Provide the [x, y] coordinate of the cell's center where the given text is located.  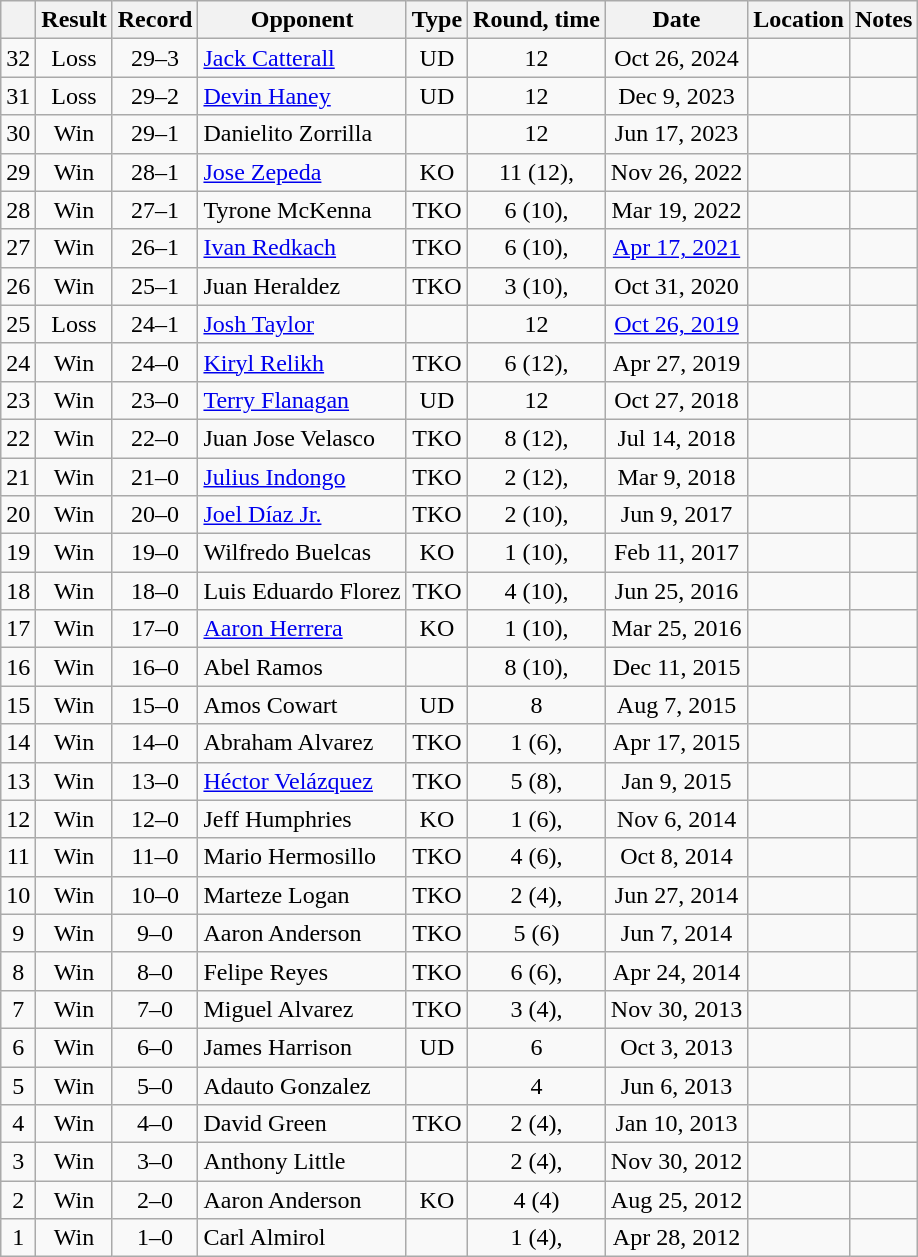
Jan 10, 2013 [676, 1124]
Juan Heraldez [302, 286]
Jun 6, 2013 [676, 1085]
22–0 [155, 438]
20–0 [155, 515]
18 [18, 591]
9–0 [155, 933]
Result [74, 20]
13 [18, 781]
Oct 3, 2013 [676, 1047]
11 [18, 857]
6 (6), [537, 971]
Adauto Gonzalez [302, 1085]
14–0 [155, 743]
Feb 11, 2017 [676, 553]
Jan 9, 2015 [676, 781]
24–0 [155, 362]
5 (8), [537, 781]
26–1 [155, 248]
3 [18, 1162]
24–1 [155, 324]
25–1 [155, 286]
15 [18, 705]
28–1 [155, 172]
Abraham Alvarez [302, 743]
Jun 9, 2017 [676, 515]
Jul 14, 2018 [676, 438]
Dec 9, 2023 [676, 96]
20 [18, 515]
27 [18, 248]
Wilfredo Buelcas [302, 553]
5 [18, 1085]
19 [18, 553]
29–3 [155, 58]
16–0 [155, 667]
Devin Haney [302, 96]
Apr 17, 2021 [676, 248]
James Harrison [302, 1047]
Danielito Zorrilla [302, 134]
Oct 8, 2014 [676, 857]
22 [18, 438]
Jack Catterall [302, 58]
7–0 [155, 1009]
Felipe Reyes [302, 971]
Juan Jose Velasco [302, 438]
4 (6), [537, 857]
24 [18, 362]
Miguel Alvarez [302, 1009]
19–0 [155, 553]
2 (10), [537, 515]
18–0 [155, 591]
Aug 7, 2015 [676, 705]
2–0 [155, 1200]
Dec 11, 2015 [676, 667]
15–0 [155, 705]
1 (4), [537, 1238]
5 (6) [537, 933]
Marteze Logan [302, 895]
11 (12), [537, 172]
2 [18, 1200]
4 (4) [537, 1200]
Oct 26, 2024 [676, 58]
5–0 [155, 1085]
Nov 30, 2013 [676, 1009]
2 (12), [537, 477]
Josh Taylor [302, 324]
4 (10), [537, 591]
Jun 7, 2014 [676, 933]
7 [18, 1009]
Kiryl Relikh [302, 362]
16 [18, 667]
Amos Cowart [302, 705]
Oct 27, 2018 [676, 400]
4–0 [155, 1124]
Aug 25, 2012 [676, 1200]
30 [18, 134]
8–0 [155, 971]
Nov 30, 2012 [676, 1162]
27–1 [155, 210]
Carl Almirol [302, 1238]
Nov 6, 2014 [676, 819]
Nov 26, 2022 [676, 172]
3 (4), [537, 1009]
32 [18, 58]
Jun 25, 2016 [676, 591]
1 [18, 1238]
David Green [302, 1124]
29–2 [155, 96]
Opponent [302, 20]
Héctor Velázquez [302, 781]
Apr 28, 2012 [676, 1238]
8 (12), [537, 438]
Mar 9, 2018 [676, 477]
13–0 [155, 781]
25 [18, 324]
17 [18, 629]
Apr 27, 2019 [676, 362]
Aaron Herrera [302, 629]
21 [18, 477]
Abel Ramos [302, 667]
10 [18, 895]
17–0 [155, 629]
9 [18, 933]
Type [436, 20]
26 [18, 286]
3 (10), [537, 286]
Apr 17, 2015 [676, 743]
31 [18, 96]
Location [799, 20]
Round, time [537, 20]
Jun 17, 2023 [676, 134]
Anthony Little [302, 1162]
Oct 26, 2019 [676, 324]
Jeff Humphries [302, 819]
Joel Díaz Jr. [302, 515]
Jun 27, 2014 [676, 895]
Jose Zepeda [302, 172]
Julius Indongo [302, 477]
Ivan Redkach [302, 248]
14 [18, 743]
12–0 [155, 819]
3–0 [155, 1162]
Record [155, 20]
10–0 [155, 895]
Mario Hermosillo [302, 857]
Mar 19, 2022 [676, 210]
6–0 [155, 1047]
Terry Flanagan [302, 400]
1–0 [155, 1238]
Mar 25, 2016 [676, 629]
6 (12), [537, 362]
Notes [883, 20]
8 (10), [537, 667]
Luis Eduardo Florez [302, 591]
11–0 [155, 857]
Apr 24, 2014 [676, 971]
Tyrone McKenna [302, 210]
23 [18, 400]
23–0 [155, 400]
29 [18, 172]
29–1 [155, 134]
Date [676, 20]
21–0 [155, 477]
28 [18, 210]
Oct 31, 2020 [676, 286]
